Extract the [X, Y] coordinate from the center of the cell holding the provided text.  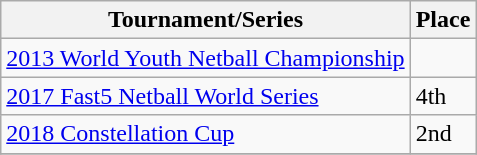
2013 World Youth Netball Championship [206, 58]
4th [443, 96]
2nd [443, 134]
Tournament/Series [206, 20]
2017 Fast5 Netball World Series [206, 96]
2018 Constellation Cup [206, 134]
Place [443, 20]
